Search for the cell housing the specified text and yield its [X, Y] center coordinate. 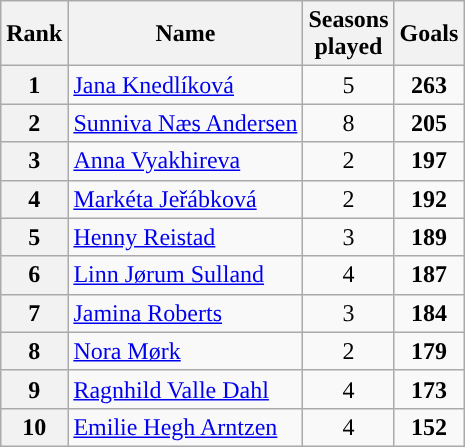
Linn Jørum Sulland [186, 275]
187 [429, 275]
Anna Vyakhireva [186, 161]
263 [429, 85]
179 [429, 351]
Sunniva Næs Andersen [186, 123]
10 [34, 427]
Nora Mørk [186, 351]
Jana Knedlíková [186, 85]
205 [429, 123]
Emilie Hegh Arntzen [186, 427]
Rank [34, 34]
197 [429, 161]
184 [429, 313]
152 [429, 427]
9 [34, 389]
192 [429, 199]
173 [429, 389]
Jamina Roberts [186, 313]
Henny Reistad [186, 237]
6 [34, 275]
Seasonsplayed [348, 34]
Name [186, 34]
189 [429, 237]
Markéta Jeřábková [186, 199]
Goals [429, 34]
1 [34, 85]
Ragnhild Valle Dahl [186, 389]
7 [34, 313]
